Return (X, Y) of the center of cell containing provided text 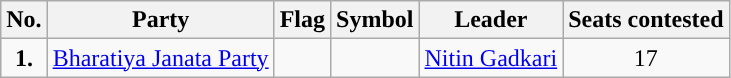
Nitin Gadkari (491, 58)
Flag (302, 20)
Bharatiya Janata Party (160, 58)
1. (24, 58)
17 (646, 58)
Symbol (375, 20)
Leader (491, 20)
Seats contested (646, 20)
Party (160, 20)
No. (24, 20)
